Capture the cell that displays the provided text and extract its [X, Y] central coordinate. 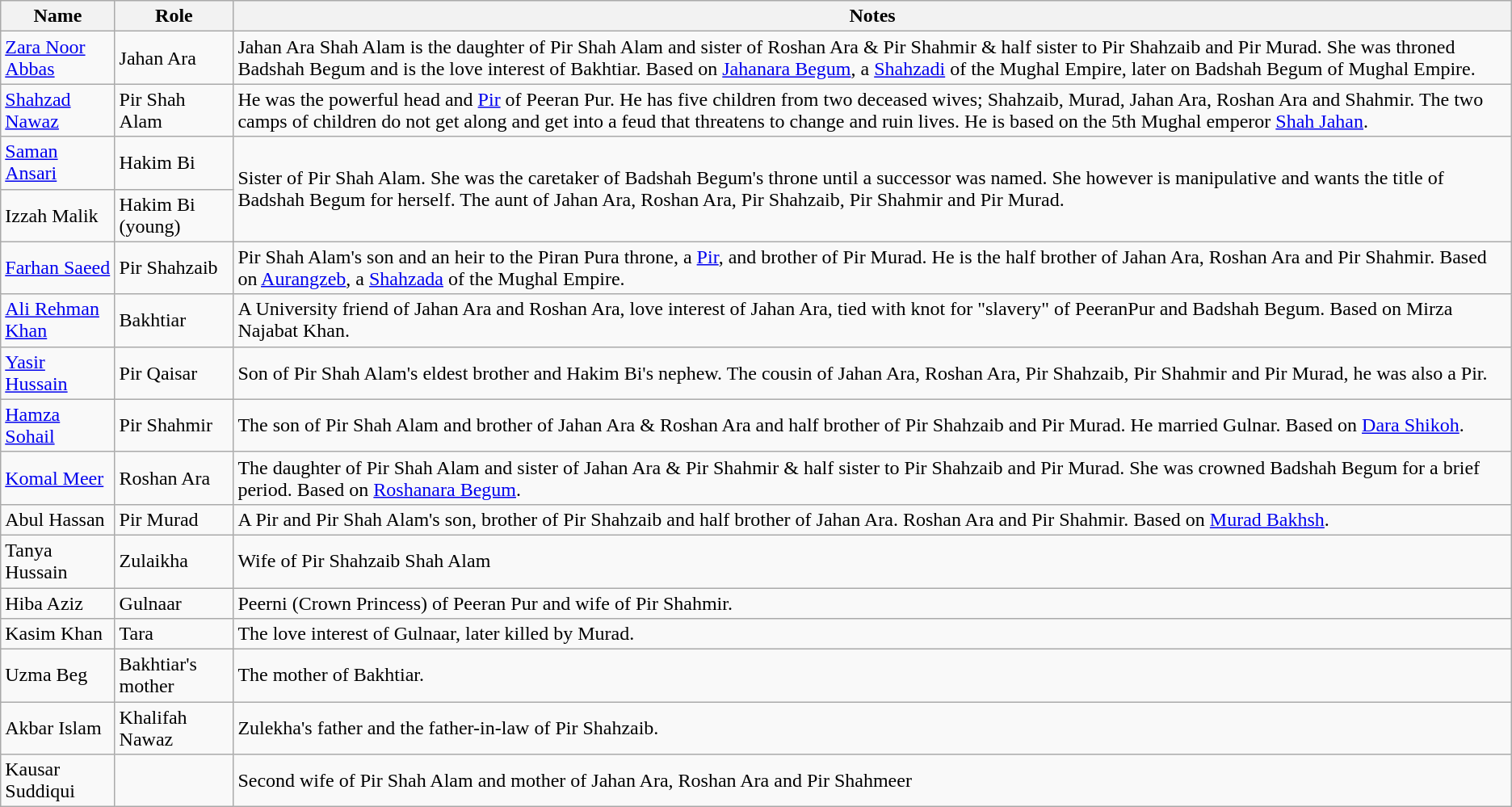
Wife of Pir Shahzaib Shah Alam [872, 561]
Abul Hassan [58, 519]
Bakhtiar's mother [174, 675]
Notes [872, 16]
Farhan Saeed [58, 268]
Kasim Khan [58, 634]
Pir Shahzaib [174, 268]
Yasir Hussain [58, 373]
A Pir and Pir Shah Alam's son, brother of Pir Shahzaib and half brother of Jahan Ara. Roshan Ara and Pir Shahmir. Based on Murad Bakhsh. [872, 519]
Hamza Sohail [58, 425]
Hiba Aziz [58, 603]
Pir Murad [174, 519]
Roshan Ara [174, 478]
Hakim Bi [174, 163]
Zulekha's father and the father-in-law of Pir Shahzaib. [872, 729]
Komal Meer [58, 478]
Pir Shah Alam [174, 110]
Kausar Suddiqui [58, 780]
Bakhtiar [174, 320]
The mother of Bakhtiar. [872, 675]
Jahan Ara [174, 58]
Peerni (Crown Princess) of Peeran Pur and wife of Pir Shahmir. [872, 603]
Pir Qaisar [174, 373]
Role [174, 16]
Izzah Malik [58, 215]
Shahzad Nawaz [58, 110]
Name [58, 16]
Ali Rehman Khan [58, 320]
Akbar Islam [58, 729]
Uzma Beg [58, 675]
Gulnaar [174, 603]
The love interest of Gulnaar, later killed by Murad. [872, 634]
Tara [174, 634]
Saman Ansari [58, 163]
Hakim Bi (young) [174, 215]
Tanya Hussain [58, 561]
Zara Noor Abbas [58, 58]
Pir Shahmir [174, 425]
Zulaikha [174, 561]
Khalifah Nawaz [174, 729]
Second wife of Pir Shah Alam and mother of Jahan Ara, Roshan Ara and Pir Shahmeer [872, 780]
